Pinpoint the cell where the given text exists, returning its [X, Y] midpoint coordinate. 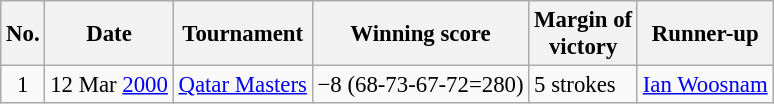
−8 (68-73-67-72=280) [420, 85]
Qatar Masters [242, 85]
1 [23, 85]
12 Mar 2000 [109, 85]
Ian Woosnam [705, 85]
Margin ofvictory [584, 34]
No. [23, 34]
Winning score [420, 34]
5 strokes [584, 85]
Tournament [242, 34]
Date [109, 34]
Runner-up [705, 34]
